Pinpoint the cell where the given text exists, returning its (X, Y) midpoint coordinate. 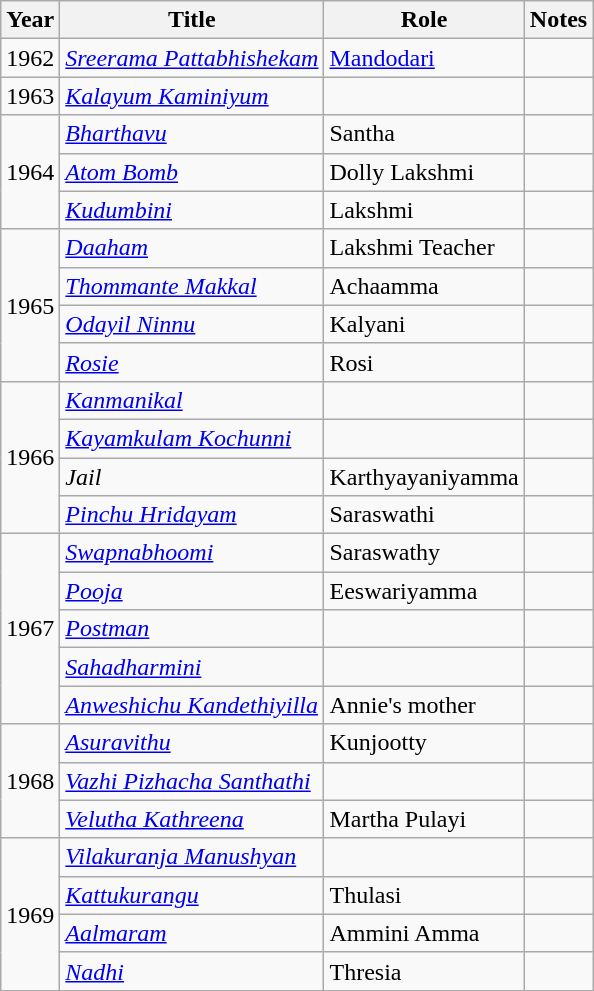
Dolly Lakshmi (424, 172)
Vazhi Pizhacha Santhathi (192, 781)
Achaamma (424, 286)
1966 (30, 457)
Mandodari (424, 58)
Odayil Ninnu (192, 324)
1965 (30, 305)
1967 (30, 629)
1968 (30, 781)
Daaham (192, 248)
Kalyani (424, 324)
Anweshichu Kandethiyilla (192, 705)
Jail (192, 477)
Annie's mother (424, 705)
1962 (30, 58)
Lakshmi Teacher (424, 248)
Sahadharmini (192, 667)
Title (192, 20)
Kayamkulam Kochunni (192, 438)
Kalayum Kaminiyum (192, 96)
Eeswariyamma (424, 591)
Kunjootty (424, 743)
Rosie (192, 362)
Saraswathi (424, 515)
Asuravithu (192, 743)
Pinchu Hridayam (192, 515)
Santha (424, 134)
1964 (30, 172)
Thommante Makkal (192, 286)
Karthyayaniyamma (424, 477)
Saraswathy (424, 553)
Ammini Amma (424, 933)
Rosi (424, 362)
1963 (30, 96)
Notes (558, 20)
Bharthavu (192, 134)
Martha Pulayi (424, 819)
Sreerama Pattabhishekam (192, 58)
Kattukurangu (192, 895)
Velutha Kathreena (192, 819)
Lakshmi (424, 210)
Postman (192, 629)
1969 (30, 914)
Nadhi (192, 971)
Pooja (192, 591)
Kudumbini (192, 210)
Kanmanikal (192, 400)
Year (30, 20)
Swapnabhoomi (192, 553)
Thresia (424, 971)
Vilakuranja Manushyan (192, 857)
Role (424, 20)
Atom Bomb (192, 172)
Thulasi (424, 895)
Aalmaram (192, 933)
